Extract the (X, Y) coordinate from the center of the cell holding the provided text.  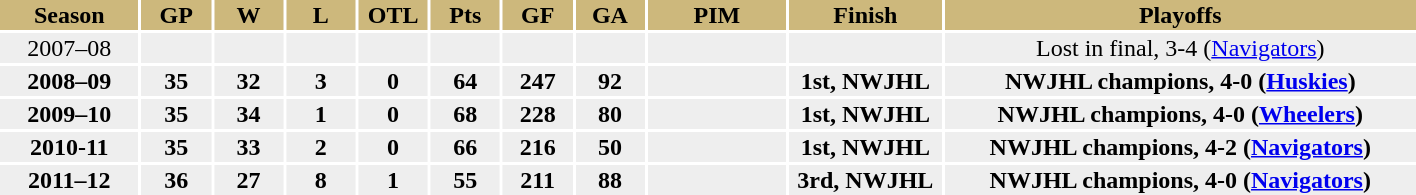
NWJHL champions, 4-0 (Huskies) (1180, 81)
W (248, 15)
OTL (392, 15)
NWJHL champions, 4-0 (Navigators) (1180, 180)
Season (70, 15)
L (320, 15)
228 (538, 114)
GA (610, 15)
216 (538, 147)
NWJHL champions, 4-0 (Wheelers) (1180, 114)
50 (610, 147)
8 (320, 180)
64 (466, 81)
55 (466, 180)
27 (248, 180)
2008–09 (70, 81)
36 (176, 180)
PIM (718, 15)
2009–10 (70, 114)
GP (176, 15)
92 (610, 81)
32 (248, 81)
66 (466, 147)
2010-11 (70, 147)
GF (538, 15)
3rd, NWJHL (865, 180)
68 (466, 114)
80 (610, 114)
3 (320, 81)
Lost in final, 3-4 (Navigators) (1180, 48)
NWJHL champions, 4-2 (Navigators) (1180, 147)
2007–08 (70, 48)
247 (538, 81)
Finish (865, 15)
33 (248, 147)
2 (320, 147)
88 (610, 180)
211 (538, 180)
34 (248, 114)
Playoffs (1180, 15)
Pts (466, 15)
2011–12 (70, 180)
